Search for the cell housing the specified text and yield its [X, Y] center coordinate. 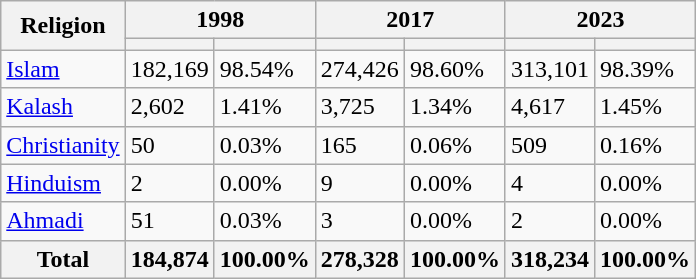
Hinduism [63, 183]
51 [170, 221]
98.54% [264, 69]
165 [360, 145]
0.16% [644, 145]
9 [360, 183]
2023 [600, 20]
Ahmadi [63, 221]
50 [170, 145]
4,617 [550, 107]
Total [63, 259]
Islam [63, 69]
2,602 [170, 107]
Christianity [63, 145]
4 [550, 183]
274,426 [360, 69]
182,169 [170, 69]
313,101 [550, 69]
Religion [63, 26]
3,725 [360, 107]
Kalash [63, 107]
2017 [410, 20]
1.45% [644, 107]
509 [550, 145]
98.60% [454, 69]
184,874 [170, 259]
3 [360, 221]
278,328 [360, 259]
1.41% [264, 107]
0.06% [454, 145]
98.39% [644, 69]
1998 [220, 20]
1.34% [454, 107]
318,234 [550, 259]
